Capture the cell that displays the provided text and extract its (x, y) central coordinate. 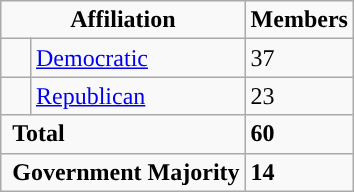
Republican (138, 96)
Total (123, 134)
60 (299, 134)
Affiliation (123, 20)
Democratic (138, 58)
Government Majority (123, 172)
23 (299, 96)
Members (299, 20)
37 (299, 58)
14 (299, 172)
